Provide the [X, Y] coordinate of the cell's center where the given text is located.  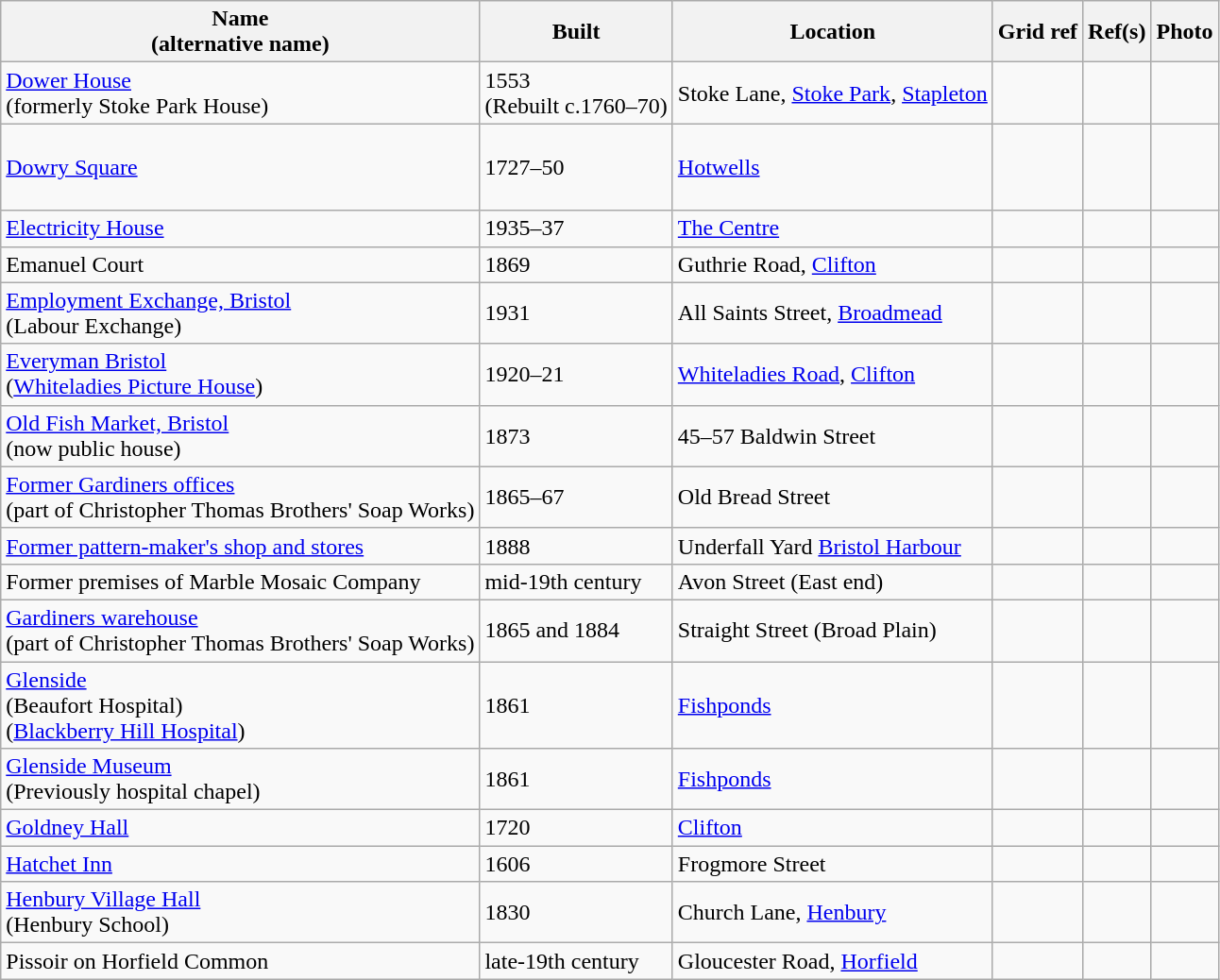
1873 [576, 436]
Stoke Lane, Stoke Park, Stapleton [833, 93]
Church Lane, Henbury [833, 912]
Old Bread Street [833, 497]
Built [576, 32]
Frogmore Street [833, 864]
Name(alternative name) [240, 32]
1553(Rebuilt c.1760–70) [576, 93]
Location [833, 32]
mid-19th century [576, 582]
Gardiners warehouse(part of Christopher Thomas Brothers' Soap Works) [240, 631]
late-19th century [576, 961]
Electricity House [240, 228]
Glenside Museum(Previously hospital chapel) [240, 780]
1720 [576, 828]
Everyman Bristol(Whiteladies Picture House) [240, 374]
Old Fish Market, Bristol(now public house) [240, 436]
Ref(s) [1117, 32]
1931 [576, 313]
Hotwells [833, 167]
1727–50 [576, 167]
1869 [576, 264]
Employment Exchange, Bristol(Labour Exchange) [240, 313]
Straight Street (Broad Plain) [833, 631]
Goldney Hall [240, 828]
45–57 Baldwin Street [833, 436]
Dower House(formerly Stoke Park House) [240, 93]
Emanuel Court [240, 264]
Former premises of Marble Mosaic Company [240, 582]
Clifton [833, 828]
All Saints Street, Broadmead [833, 313]
Former pattern-maker's shop and stores [240, 546]
1935–37 [576, 228]
1920–21 [576, 374]
Avon Street (East end) [833, 582]
1888 [576, 546]
1830 [576, 912]
Former Gardiners offices(part of Christopher Thomas Brothers' Soap Works) [240, 497]
Underfall Yard Bristol Harbour [833, 546]
1865 and 1884 [576, 631]
Whiteladies Road, Clifton [833, 374]
Pissoir on Horfield Common [240, 961]
Guthrie Road, Clifton [833, 264]
Grid ref [1037, 32]
1606 [576, 864]
Gloucester Road, Horfield [833, 961]
Hatchet Inn [240, 864]
Photo [1184, 32]
1865–67 [576, 497]
Glenside(Beaufort Hospital)(Blackberry Hill Hospital) [240, 704]
Dowry Square [240, 167]
Henbury Village Hall(Henbury School) [240, 912]
The Centre [833, 228]
